Identify which cell holds the provided text, then report its (X, Y) central coordinate. 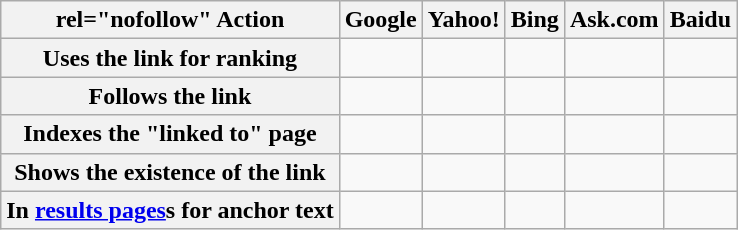
Google (380, 20)
Indexes the "linked to" page (170, 134)
Uses the link for ranking (170, 58)
In results pagess for anchor text (170, 210)
Baidu (700, 20)
Ask.com (614, 20)
Follows the link (170, 96)
Shows the existence of the link (170, 172)
rel="nofollow" Action (170, 20)
Yahoo! (464, 20)
Bing (534, 20)
